For the text-containing cell, return its midpoint in [x, y] coordinate format. 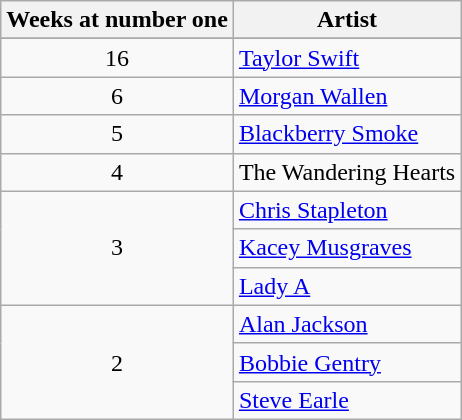
4 [118, 172]
5 [118, 134]
Steve Earle [346, 400]
The Wandering Hearts [346, 172]
Kacey Musgraves [346, 248]
3 [118, 248]
Chris Stapleton [346, 210]
Weeks at number one [118, 20]
Bobbie Gentry [346, 362]
2 [118, 362]
Lady A [346, 286]
Alan Jackson [346, 324]
Morgan Wallen [346, 96]
Blackberry Smoke [346, 134]
6 [118, 96]
Artist [346, 20]
Taylor Swift [346, 58]
16 [118, 58]
